Output the (X, Y) coordinate of the center of the cell containing the given text.  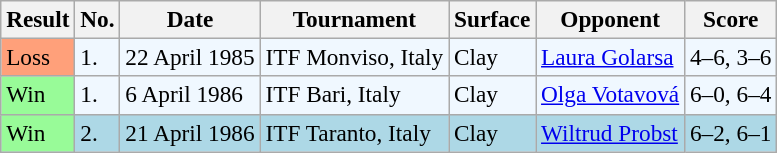
Laura Golarsa (610, 57)
Loss (38, 57)
ITF Taranto, Italy (354, 133)
22 April 1985 (190, 57)
Opponent (610, 19)
21 April 1986 (190, 133)
2. (98, 133)
6–2, 6–1 (731, 133)
Tournament (354, 19)
6 April 1986 (190, 95)
Date (190, 19)
Surface (492, 19)
Wiltrud Probst (610, 133)
Score (731, 19)
4–6, 3–6 (731, 57)
No. (98, 19)
6–0, 6–4 (731, 95)
ITF Bari, Italy (354, 95)
Result (38, 19)
ITF Monviso, Italy (354, 57)
Olga Votavová (610, 95)
